Pinpoint the cell where the given text exists, returning its [X, Y] midpoint coordinate. 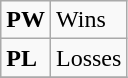
PW [26, 20]
Losses [88, 58]
PL [26, 58]
Wins [88, 20]
